Extract the (x, y) coordinate from the center of the cell holding the provided text.  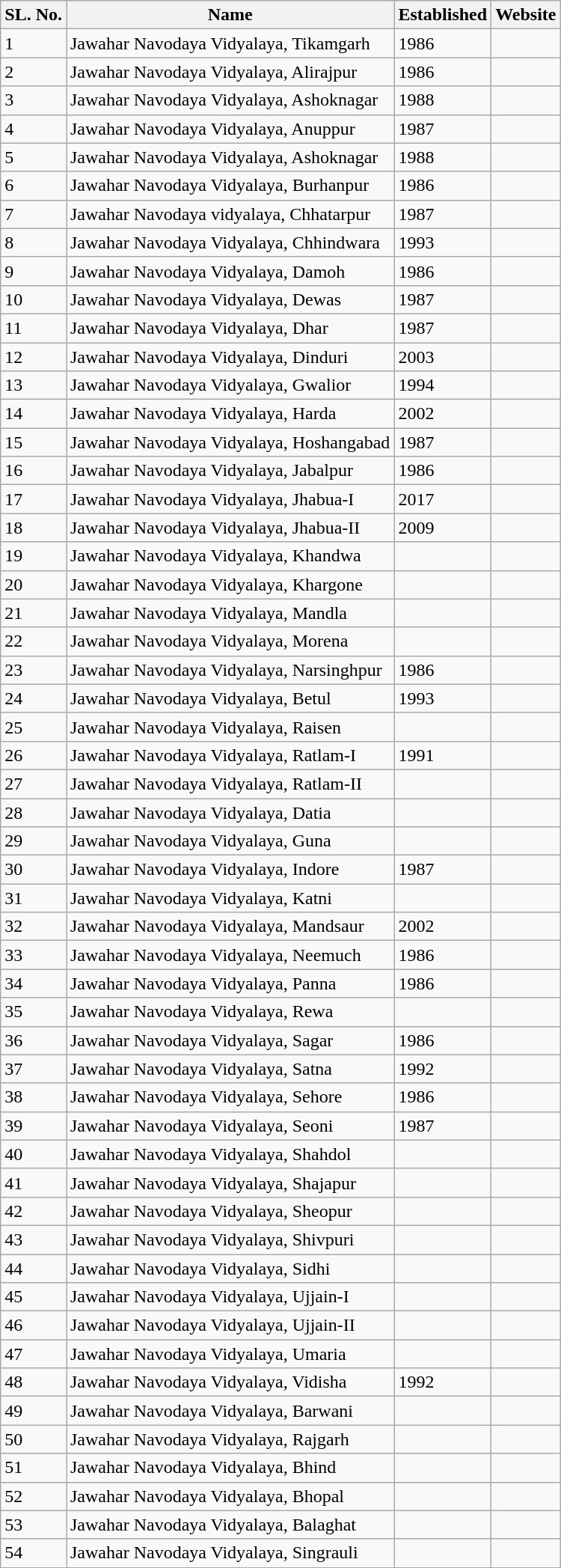
Jawahar Navodaya Vidyalaya, Jhabua-I (230, 499)
28 (34, 812)
Jawahar Navodaya Vidyalaya, Shivpuri (230, 1239)
11 (34, 328)
Jawahar Navodaya Vidyalaya, Ratlam-II (230, 784)
Jawahar Navodaya Vidyalaya, Khandwa (230, 556)
Jawahar Navodaya Vidyalaya, Rewa (230, 1012)
Jawahar Navodaya Vidyalaya, Gwalior (230, 385)
Jawahar Navodaya Vidyalaya, Satna (230, 1069)
Jawahar Navodaya Vidyalaya, Hoshangabad (230, 442)
30 (34, 870)
Jawahar Navodaya Vidyalaya, Barwani (230, 1411)
Jawahar Navodaya Vidyalaya, Anuppur (230, 129)
Established (443, 15)
31 (34, 898)
Jawahar Navodaya Vidyalaya, Seoni (230, 1126)
Jawahar Navodaya Vidyalaya, Ujjain-I (230, 1297)
12 (34, 357)
Jawahar Navodaya Vidyalaya, Sheopur (230, 1211)
Jawahar Navodaya Vidyalaya, Guna (230, 841)
35 (34, 1012)
4 (34, 129)
38 (34, 1097)
24 (34, 698)
37 (34, 1069)
32 (34, 927)
Jawahar Navodaya Vidyalaya, Harda (230, 414)
34 (34, 983)
Jawahar Navodaya Vidyalaya, Jhabua-II (230, 528)
9 (34, 271)
Jawahar Navodaya Vidyalaya, Panna (230, 983)
2009 (443, 528)
Jawahar Navodaya Vidyalaya, Shahdol (230, 1154)
Jawahar Navodaya Vidyalaya, Betul (230, 698)
17 (34, 499)
Jawahar Navodaya Vidyalaya, Raisen (230, 727)
Jawahar Navodaya Vidyalaya, Narsinghpur (230, 670)
40 (34, 1154)
Jawahar Navodaya Vidyalaya, Shajapur (230, 1183)
54 (34, 1553)
26 (34, 755)
Jawahar Navodaya Vidyalaya, Umaria (230, 1354)
27 (34, 784)
14 (34, 414)
1994 (443, 385)
Jawahar Navodaya Vidyalaya, Tikamgarh (230, 43)
2 (34, 72)
Jawahar Navodaya Vidyalaya, Alirajpur (230, 72)
Jawahar Navodaya Vidyalaya, Datia (230, 812)
Jawahar Navodaya Vidyalaya, Neemuch (230, 955)
Jawahar Navodaya Vidyalaya, Katni (230, 898)
10 (34, 299)
29 (34, 841)
1991 (443, 755)
Jawahar Navodaya Vidyalaya, Ujjain-II (230, 1326)
Jawahar Navodaya Vidyalaya, Burhanpur (230, 186)
Jawahar Navodaya Vidyalaya, Dhar (230, 328)
43 (34, 1239)
52 (34, 1496)
44 (34, 1269)
33 (34, 955)
Jawahar Navodaya Vidyalaya, Vidisha (230, 1382)
41 (34, 1183)
5 (34, 157)
19 (34, 556)
53 (34, 1525)
22 (34, 641)
2003 (443, 357)
49 (34, 1411)
Jawahar Navodaya Vidyalaya, Morena (230, 641)
Jawahar Navodaya vidyalaya, Chhatarpur (230, 214)
Jawahar Navodaya Vidyalaya, Dewas (230, 299)
Jawahar Navodaya Vidyalaya, Ratlam-I (230, 755)
1 (34, 43)
51 (34, 1468)
Jawahar Navodaya Vidyalaya, Bhind (230, 1468)
Jawahar Navodaya Vidyalaya, Indore (230, 870)
42 (34, 1211)
Jawahar Navodaya Vidyalaya, Sidhi (230, 1269)
8 (34, 242)
Jawahar Navodaya Vidyalaya, Singrauli (230, 1553)
Jawahar Navodaya Vidyalaya, Mandla (230, 613)
16 (34, 471)
45 (34, 1297)
20 (34, 585)
36 (34, 1040)
25 (34, 727)
39 (34, 1126)
Jawahar Navodaya Vidyalaya, Sagar (230, 1040)
Jawahar Navodaya Vidyalaya, Sehore (230, 1097)
Name (230, 15)
Jawahar Navodaya Vidyalaya, Chhindwara (230, 242)
Jawahar Navodaya Vidyalaya, Bhopal (230, 1496)
SL. No. (34, 15)
48 (34, 1382)
18 (34, 528)
Jawahar Navodaya Vidyalaya, Khargone (230, 585)
3 (34, 100)
Jawahar Navodaya Vidyalaya, Dinduri (230, 357)
Website (526, 15)
Jawahar Navodaya Vidyalaya, Rajgarh (230, 1439)
6 (34, 186)
Jawahar Navodaya Vidyalaya, Damoh (230, 271)
7 (34, 214)
Jawahar Navodaya Vidyalaya, Mandsaur (230, 927)
47 (34, 1354)
21 (34, 613)
Jawahar Navodaya Vidyalaya, Balaghat (230, 1525)
50 (34, 1439)
2017 (443, 499)
46 (34, 1326)
23 (34, 670)
Jawahar Navodaya Vidyalaya, Jabalpur (230, 471)
13 (34, 385)
15 (34, 442)
